Output the [X, Y] coordinate of the center of the cell containing the given text.  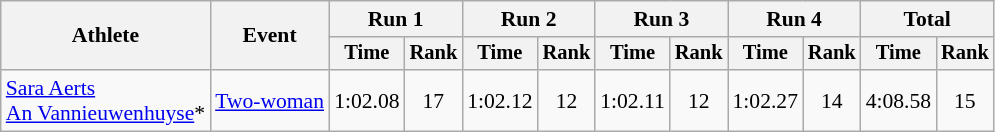
1:02.12 [500, 100]
14 [832, 100]
1:02.08 [366, 100]
15 [965, 100]
17 [434, 100]
Athlete [106, 36]
Event [270, 36]
4:08.58 [898, 100]
Run 4 [794, 19]
Sara AertsAn Vannieuwenhuyse* [106, 100]
Run 3 [661, 19]
Run 2 [528, 19]
1:02.11 [632, 100]
Two-woman [270, 100]
1:02.27 [766, 100]
Total [928, 19]
Run 1 [396, 19]
